For the text-containing cell, return its midpoint in [x, y] coordinate format. 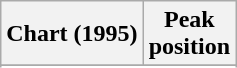
Chart (1995) [72, 34]
Peakposition [189, 34]
